Search for the cell housing the specified text and yield its [X, Y] center coordinate. 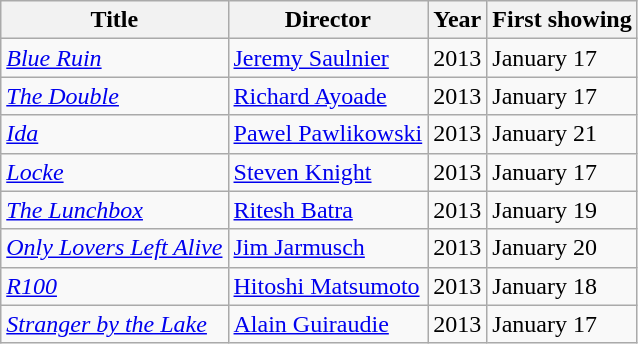
Blue Ruin [114, 58]
Stranger by the Lake [114, 324]
Ritesh Batra [328, 210]
Hitoshi Matsumoto [328, 286]
Jeremy Saulnier [328, 58]
The Lunchbox [114, 210]
January 21 [562, 134]
The Double [114, 96]
Director [328, 20]
Pawel Pawlikowski [328, 134]
Alain Guiraudie [328, 324]
Year [458, 20]
Title [114, 20]
Jim Jarmusch [328, 248]
Only Lovers Left Alive [114, 248]
January 18 [562, 286]
Steven Knight [328, 172]
R100 [114, 286]
January 19 [562, 210]
Locke [114, 172]
Richard Ayoade [328, 96]
January 20 [562, 248]
First showing [562, 20]
Ida [114, 134]
